Search for the cell housing the specified text and yield its [x, y] center coordinate. 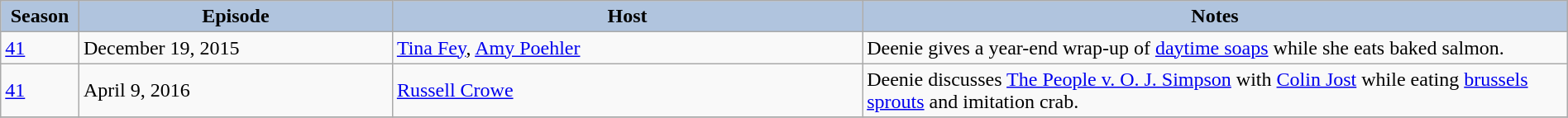
Russell Crowe [627, 91]
Season [40, 17]
Notes [1216, 17]
Deenie gives a year-end wrap-up of daytime soaps while she eats baked salmon. [1216, 48]
Host [627, 17]
December 19, 2015 [235, 48]
Deenie discusses The People v. O. J. Simpson with Colin Jost while eating brussels sprouts and imitation crab. [1216, 91]
April 9, 2016 [235, 91]
Episode [235, 17]
Tina Fey, Amy Poehler [627, 48]
